Search for the cell housing the specified text and yield its [x, y] center coordinate. 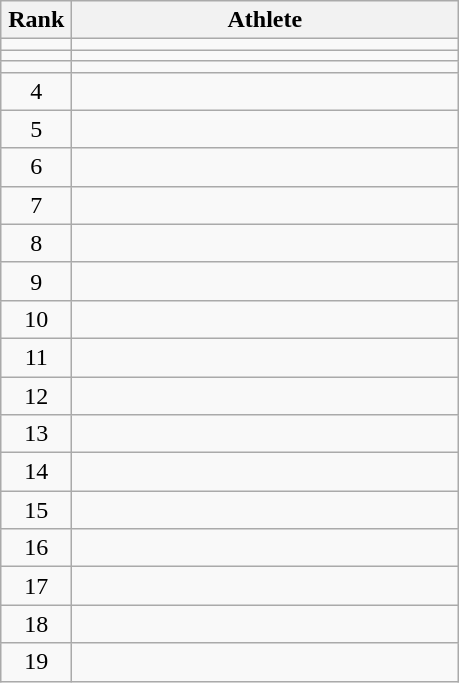
9 [36, 281]
6 [36, 167]
8 [36, 243]
4 [36, 91]
12 [36, 395]
17 [36, 586]
Athlete [265, 20]
19 [36, 662]
11 [36, 357]
15 [36, 510]
13 [36, 434]
14 [36, 472]
16 [36, 548]
5 [36, 129]
7 [36, 205]
18 [36, 624]
10 [36, 319]
Rank [36, 20]
